Output the [X, Y] coordinate of the center of the cell containing the given text.  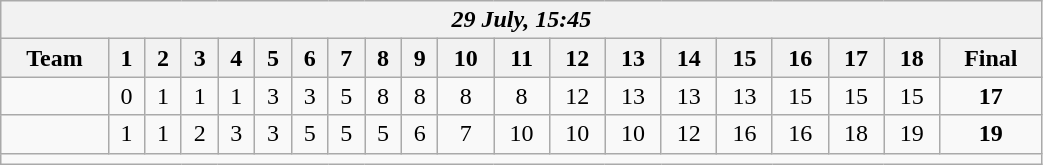
Final [991, 58]
0 [126, 96]
Team [54, 58]
4 [236, 58]
29 July, 15:45 [522, 20]
9 [420, 58]
11 [522, 58]
14 [689, 58]
